Provide the [X, Y] coordinate of the cell's center where the given text is located.  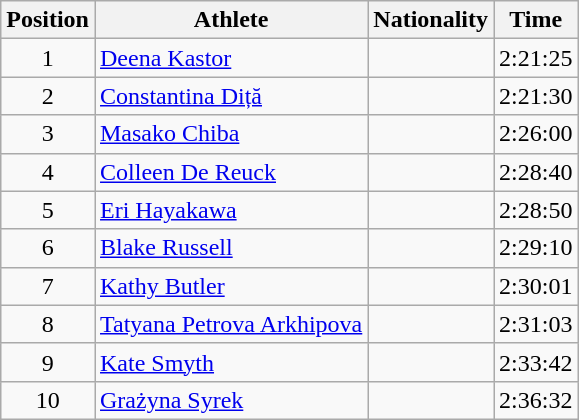
3 [48, 134]
2:29:10 [536, 248]
8 [48, 324]
2:31:03 [536, 324]
2:30:01 [536, 286]
Deena Kastor [230, 58]
2:28:50 [536, 210]
2:33:42 [536, 362]
Eri Hayakawa [230, 210]
1 [48, 58]
2:28:40 [536, 172]
Nationality [431, 20]
Position [48, 20]
2:36:32 [536, 400]
5 [48, 210]
Masako Chiba [230, 134]
Time [536, 20]
Kathy Butler [230, 286]
7 [48, 286]
Colleen De Reuck [230, 172]
6 [48, 248]
Constantina Diță [230, 96]
2:26:00 [536, 134]
Tatyana Petrova Arkhipova [230, 324]
2:21:25 [536, 58]
2:21:30 [536, 96]
2 [48, 96]
Athlete [230, 20]
9 [48, 362]
Kate Smyth [230, 362]
10 [48, 400]
Grażyna Syrek [230, 400]
4 [48, 172]
Blake Russell [230, 248]
